Pinpoint the cell where the given text exists, returning its [x, y] midpoint coordinate. 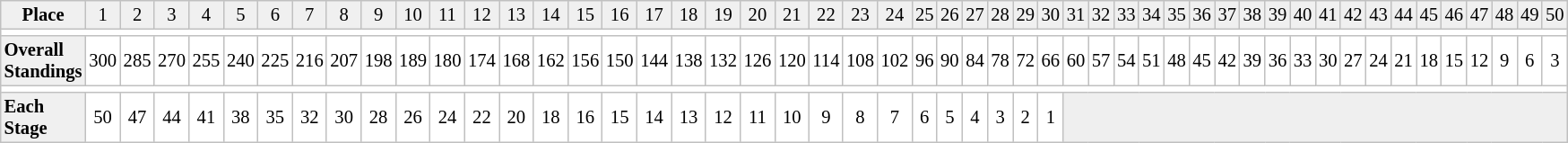
270 [171, 61]
189 [412, 61]
37 [1227, 14]
108 [860, 61]
40 [1303, 14]
31 [1076, 14]
138 [689, 61]
43 [1378, 14]
150 [619, 61]
34 [1151, 14]
19 [723, 14]
120 [792, 61]
162 [550, 61]
84 [975, 61]
216 [309, 61]
168 [516, 61]
29 [1026, 14]
198 [378, 61]
90 [949, 61]
72 [1026, 61]
17 [654, 14]
225 [275, 61]
51 [1151, 61]
126 [758, 61]
25 [924, 14]
102 [895, 61]
300 [102, 61]
78 [1001, 61]
Overall Standings [43, 61]
156 [585, 61]
174 [481, 61]
96 [924, 61]
54 [1126, 61]
23 [860, 14]
240 [240, 61]
255 [206, 61]
49 [1529, 14]
207 [343, 61]
60 [1076, 61]
Each Stage [43, 117]
132 [723, 61]
46 [1454, 14]
180 [447, 61]
285 [137, 61]
144 [654, 61]
57 [1101, 61]
66 [1051, 61]
Place [43, 14]
114 [827, 61]
